Detect which cell encompasses the target text, then output its [x, y] center coordinate. 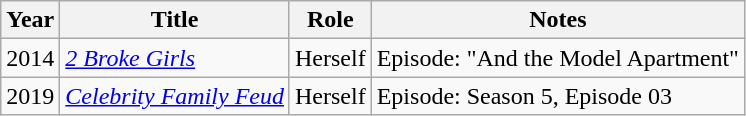
Title [175, 20]
2014 [30, 58]
Notes [558, 20]
Episode: Season 5, Episode 03 [558, 96]
Year [30, 20]
2019 [30, 96]
Episode: "And the Model Apartment" [558, 58]
Role [330, 20]
Celebrity Family Feud [175, 96]
2 Broke Girls [175, 58]
